Find where the given text appears and provide that cell's center as [x, y] coordinate. 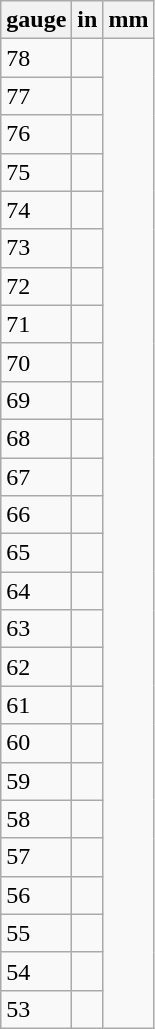
77 [36, 96]
65 [36, 553]
76 [36, 134]
mm [128, 20]
54 [36, 971]
57 [36, 857]
66 [36, 515]
61 [36, 705]
53 [36, 1009]
55 [36, 933]
73 [36, 248]
62 [36, 667]
60 [36, 743]
59 [36, 781]
56 [36, 895]
74 [36, 210]
67 [36, 477]
70 [36, 362]
64 [36, 591]
75 [36, 172]
68 [36, 438]
71 [36, 324]
63 [36, 629]
72 [36, 286]
78 [36, 58]
in [88, 20]
gauge [36, 20]
69 [36, 400]
58 [36, 819]
